Pinpoint the cell where the given text exists, returning its [X, Y] midpoint coordinate. 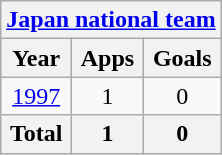
1997 [36, 96]
Goals [182, 58]
Japan national team [111, 20]
Year [36, 58]
Total [36, 134]
Apps [108, 58]
